Locate the cell with the specified text and output its (x, y) center coordinate. 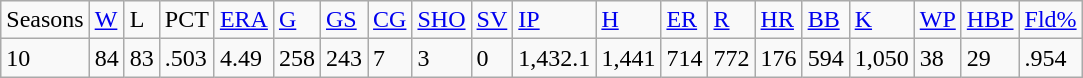
HR (778, 20)
SHO (442, 20)
W (106, 20)
594 (826, 58)
.503 (186, 58)
ER (684, 20)
29 (990, 58)
10 (45, 58)
3 (442, 58)
WP (938, 20)
38 (938, 58)
Seasons (45, 20)
4.49 (244, 58)
R (732, 20)
GS (344, 20)
SV (492, 20)
714 (684, 58)
L (142, 20)
.954 (1050, 58)
G (296, 20)
84 (106, 58)
0 (492, 58)
BB (826, 20)
1,050 (882, 58)
K (882, 20)
1,441 (628, 58)
Fld% (1050, 20)
ERA (244, 20)
243 (344, 58)
772 (732, 58)
IP (554, 20)
258 (296, 58)
CG (390, 20)
HBP (990, 20)
1,432.1 (554, 58)
176 (778, 58)
7 (390, 58)
PCT (186, 20)
83 (142, 58)
H (628, 20)
